Locate the cell with the specified text and output its (x, y) center coordinate. 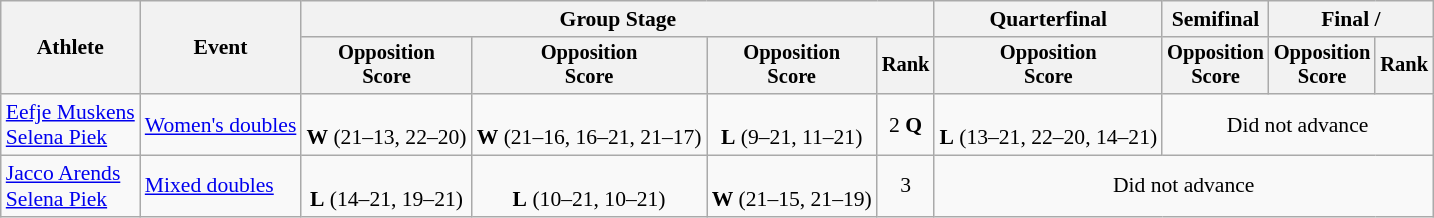
W (21–13, 22–20) (386, 124)
L (9–21, 11–21) (792, 124)
Quarterfinal (1048, 19)
Event (221, 48)
Athlete (70, 48)
Women's doubles (221, 124)
3 (906, 186)
L (13–21, 22–20, 14–21) (1048, 124)
Final / (1351, 19)
Eefje MuskensSelena Piek (70, 124)
W (21–15, 21–19) (792, 186)
Mixed doubles (221, 186)
2 Q (906, 124)
Semifinal (1216, 19)
Group Stage (618, 19)
L (14–21, 19–21) (386, 186)
L (10–21, 10–21) (590, 186)
W (21–16, 16–21, 21–17) (590, 124)
Jacco ArendsSelena Piek (70, 186)
